Output the [x, y] coordinate of the center of the cell containing the given text.  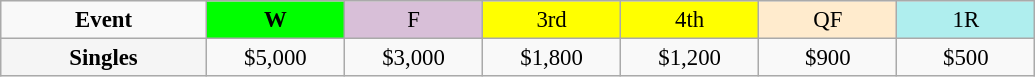
Event [104, 20]
$500 [966, 58]
3rd [552, 20]
$1,200 [690, 58]
$5,000 [275, 58]
$1,800 [552, 58]
$3,000 [413, 58]
QF [828, 20]
W [275, 20]
Singles [104, 58]
4th [690, 20]
1R [966, 20]
F [413, 20]
$900 [828, 58]
